Capture the cell that displays the provided text and extract its [X, Y] central coordinate. 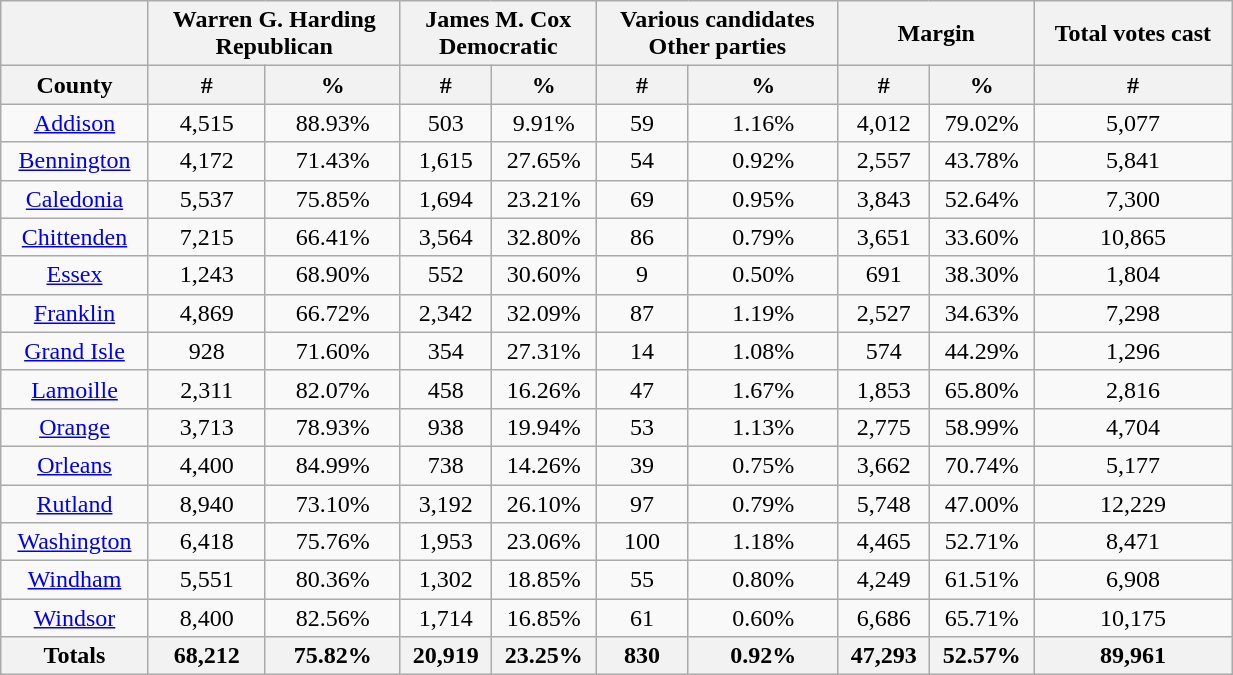
14.26% [544, 465]
Orleans [74, 465]
2,527 [884, 313]
47,293 [884, 656]
9 [642, 275]
58.99% [982, 427]
71.43% [332, 161]
Windham [74, 580]
39 [642, 465]
23.21% [544, 199]
Essex [74, 275]
1.19% [763, 313]
1,243 [206, 275]
23.06% [544, 542]
Total votes cast [1132, 34]
47 [642, 389]
68.90% [332, 275]
69 [642, 199]
County [74, 85]
47.00% [982, 503]
1,714 [446, 618]
Totals [74, 656]
4,704 [1132, 427]
928 [206, 351]
2,775 [884, 427]
66.41% [332, 237]
19.94% [544, 427]
5,748 [884, 503]
3,651 [884, 237]
4,400 [206, 465]
691 [884, 275]
86 [642, 237]
84.99% [332, 465]
1,804 [1132, 275]
3,192 [446, 503]
10,865 [1132, 237]
70.74% [982, 465]
75.82% [332, 656]
9.91% [544, 123]
4,869 [206, 313]
0.60% [763, 618]
3,843 [884, 199]
830 [642, 656]
354 [446, 351]
3,662 [884, 465]
2,557 [884, 161]
1,953 [446, 542]
33.60% [982, 237]
53 [642, 427]
66.72% [332, 313]
10,175 [1132, 618]
27.65% [544, 161]
79.02% [982, 123]
8,400 [206, 618]
3,564 [446, 237]
5,077 [1132, 123]
Orange [74, 427]
87 [642, 313]
27.31% [544, 351]
5,841 [1132, 161]
1.18% [763, 542]
7,300 [1132, 199]
89,961 [1132, 656]
7,215 [206, 237]
54 [642, 161]
34.63% [982, 313]
65.80% [982, 389]
4,515 [206, 123]
73.10% [332, 503]
Lamoille [74, 389]
Grand Isle [74, 351]
80.36% [332, 580]
52.64% [982, 199]
0.75% [763, 465]
6,418 [206, 542]
65.71% [982, 618]
8,471 [1132, 542]
574 [884, 351]
23.25% [544, 656]
1,302 [446, 580]
44.29% [982, 351]
75.76% [332, 542]
4,012 [884, 123]
4,249 [884, 580]
1,694 [446, 199]
552 [446, 275]
4,465 [884, 542]
1.16% [763, 123]
78.93% [332, 427]
1,296 [1132, 351]
503 [446, 123]
Addison [74, 123]
14 [642, 351]
52.57% [982, 656]
Warren G. HardingRepublican [274, 34]
97 [642, 503]
2,342 [446, 313]
738 [446, 465]
6,686 [884, 618]
Caledonia [74, 199]
61.51% [982, 580]
Windsor [74, 618]
4,172 [206, 161]
52.71% [982, 542]
2,311 [206, 389]
8,940 [206, 503]
43.78% [982, 161]
100 [642, 542]
1.13% [763, 427]
55 [642, 580]
5,551 [206, 580]
82.56% [332, 618]
38.30% [982, 275]
Bennington [74, 161]
6,908 [1132, 580]
0.95% [763, 199]
1.08% [763, 351]
16.26% [544, 389]
18.85% [544, 580]
0.50% [763, 275]
Franklin [74, 313]
88.93% [332, 123]
1,853 [884, 389]
68,212 [206, 656]
30.60% [544, 275]
Various candidatesOther parties [717, 34]
20,919 [446, 656]
26.10% [544, 503]
5,537 [206, 199]
16.85% [544, 618]
0.80% [763, 580]
Washington [74, 542]
Margin [936, 34]
1.67% [763, 389]
938 [446, 427]
61 [642, 618]
32.80% [544, 237]
7,298 [1132, 313]
59 [642, 123]
James M. CoxDemocratic [498, 34]
1,615 [446, 161]
71.60% [332, 351]
75.85% [332, 199]
32.09% [544, 313]
458 [446, 389]
5,177 [1132, 465]
82.07% [332, 389]
12,229 [1132, 503]
Chittenden [74, 237]
3,713 [206, 427]
Rutland [74, 503]
2,816 [1132, 389]
